Search for the cell housing the specified text and yield its [X, Y] center coordinate. 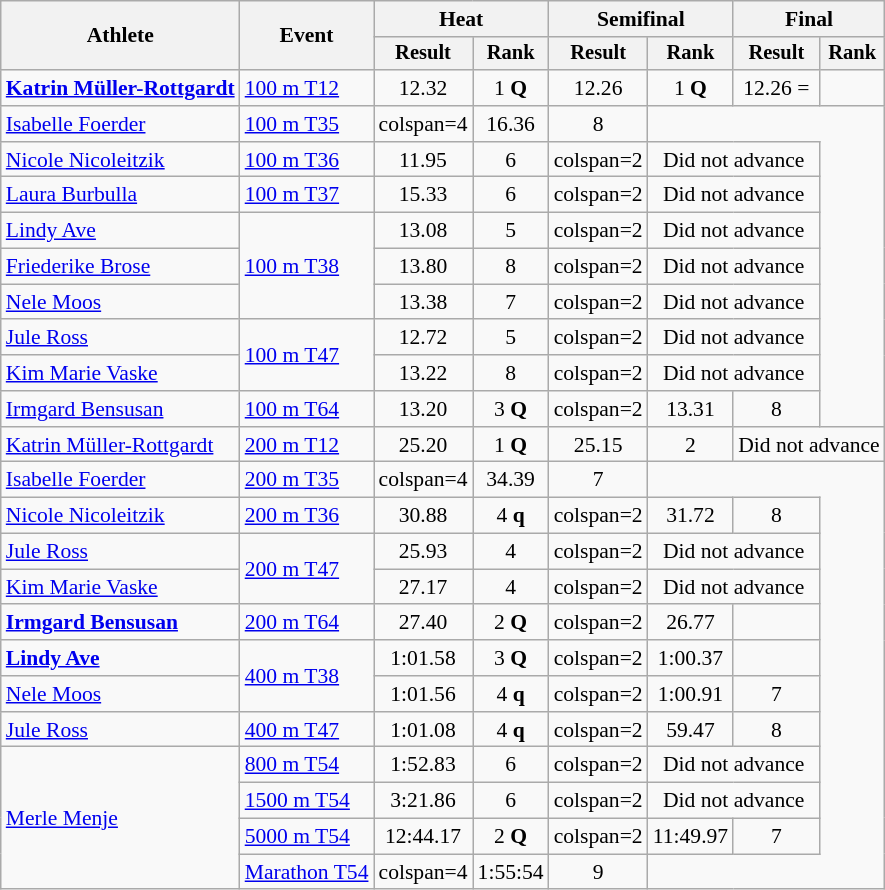
Athlete [120, 36]
1:00.91 [690, 694]
2 [690, 445]
12:44.17 [424, 837]
1:55:54 [511, 872]
25.93 [424, 552]
11.95 [424, 160]
12.32 [424, 88]
13.22 [424, 373]
100 m T36 [307, 160]
5000 m T54 [307, 837]
1:01.56 [424, 694]
13.80 [424, 267]
13.20 [424, 409]
34.39 [511, 480]
Final [809, 19]
1:01.58 [424, 658]
15.33 [424, 195]
200 m T64 [307, 623]
Marathon T54 [307, 872]
31.72 [690, 516]
100 m T37 [307, 195]
13.38 [424, 302]
12.26 [598, 88]
100 m T64 [307, 409]
Heat [462, 19]
100 m T38 [307, 266]
800 m T54 [307, 765]
30.88 [424, 516]
1:00.37 [690, 658]
100 m T47 [307, 356]
11:49.97 [690, 837]
200 m T35 [307, 480]
12.72 [424, 338]
200 m T47 [307, 570]
9 [598, 872]
27.40 [424, 623]
100 m T35 [307, 124]
200 m T12 [307, 445]
16.36 [511, 124]
Friederike Brose [120, 267]
1500 m T54 [307, 801]
400 m T47 [307, 730]
100 m T12 [307, 88]
25.15 [598, 445]
27.17 [424, 587]
1:52.83 [424, 765]
3:21.86 [424, 801]
12.26 = [776, 88]
Semifinal [642, 19]
25.20 [424, 445]
59.47 [690, 730]
Event [307, 36]
13.31 [690, 409]
1:01.08 [424, 730]
26.77 [690, 623]
13.08 [424, 231]
Laura Burbulla [120, 195]
400 m T38 [307, 676]
Merle Menje [120, 818]
200 m T36 [307, 516]
